From the cell containing the given text, extract its center point as [X, Y] coordinate. 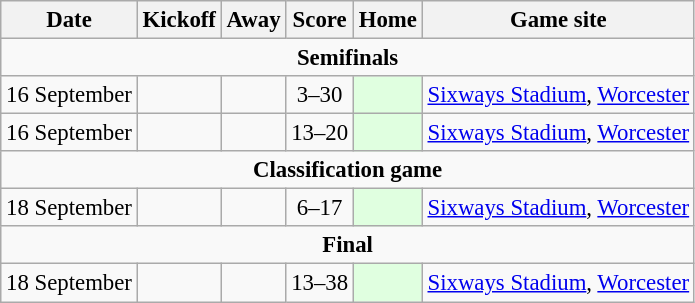
13–38 [320, 283]
6–17 [320, 208]
3–30 [320, 95]
13–20 [320, 133]
Score [320, 20]
Date [69, 20]
Game site [558, 20]
Classification game [348, 170]
Away [254, 20]
Final [348, 245]
Home [388, 20]
Kickoff [179, 20]
Semifinals [348, 58]
